Provide the (x, y) coordinate of the cell's center where the given text is located.  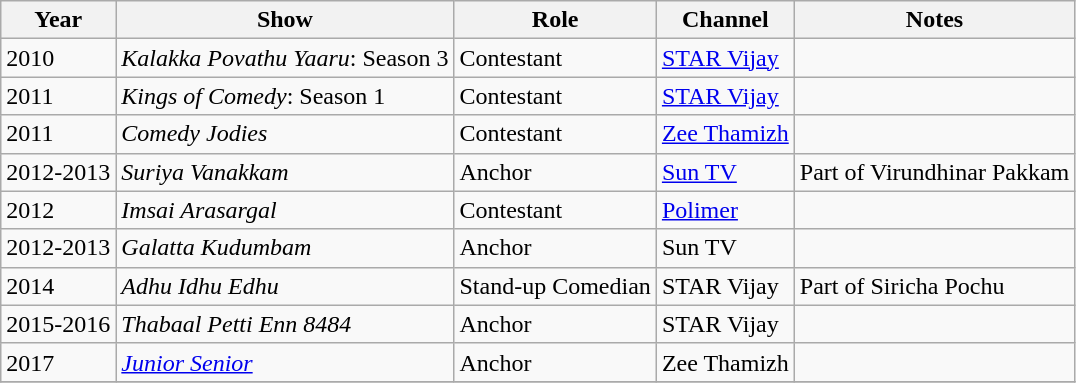
Notes (934, 20)
Galatta Kudumbam (285, 248)
Role (555, 20)
Polimer (725, 210)
Part of Siricha Pochu (934, 286)
Part of Virundhinar Pakkam (934, 172)
Channel (725, 20)
2015-2016 (58, 324)
2014 (58, 286)
2012 (58, 210)
Show (285, 20)
Thabaal Petti Enn 8484 (285, 324)
Stand-up Comedian (555, 286)
Kings of Comedy: Season 1 (285, 96)
Kalakka Povathu Yaaru: Season 3 (285, 58)
Junior Senior (285, 362)
Imsai Arasargal (285, 210)
Comedy Jodies (285, 134)
Year (58, 20)
Suriya Vanakkam (285, 172)
2010 (58, 58)
2017 (58, 362)
Adhu Idhu Edhu (285, 286)
